Scan for the cell matching the given text and deliver its [x, y] coordinate at center. 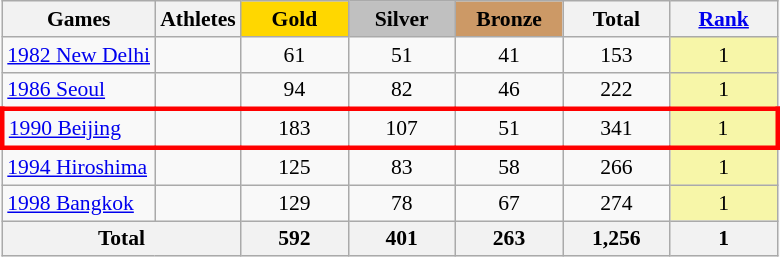
1990 Beijing [78, 130]
341 [616, 130]
Athletes [198, 19]
Rank [724, 19]
274 [616, 203]
82 [402, 90]
Gold [294, 19]
Silver [402, 19]
125 [294, 166]
183 [294, 130]
1986 Seoul [78, 90]
153 [616, 55]
222 [616, 90]
129 [294, 203]
1982 New Delhi [78, 55]
67 [508, 203]
Games [78, 19]
401 [402, 239]
592 [294, 239]
1994 Hiroshima [78, 166]
78 [402, 203]
1,256 [616, 239]
83 [402, 166]
41 [508, 55]
58 [508, 166]
46 [508, 90]
107 [402, 130]
1998 Bangkok [78, 203]
263 [508, 239]
61 [294, 55]
94 [294, 90]
Bronze [508, 19]
266 [616, 166]
